Scan for the cell matching the given text and deliver its [X, Y] coordinate at center. 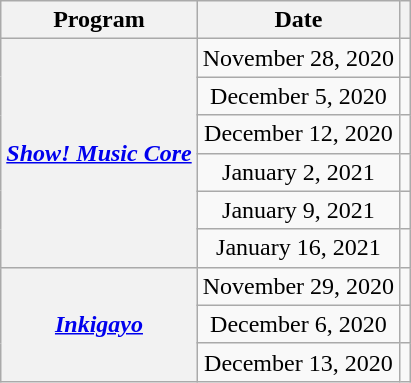
January 16, 2021 [298, 248]
December 5, 2020 [298, 96]
November 28, 2020 [298, 58]
Inkigayo [99, 324]
Program [99, 20]
December 13, 2020 [298, 362]
December 6, 2020 [298, 324]
January 2, 2021 [298, 172]
November 29, 2020 [298, 286]
January 9, 2021 [298, 210]
December 12, 2020 [298, 134]
Show! Music Core [99, 153]
Date [298, 20]
